For the text-containing cell, return its midpoint in (X, Y) coordinate format. 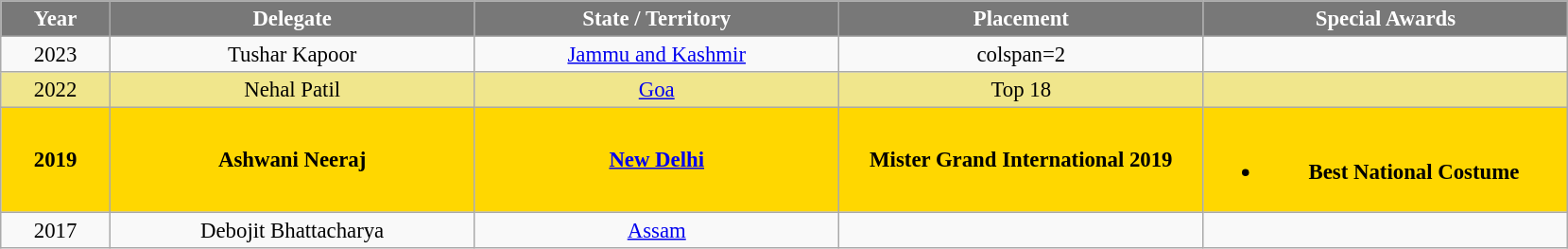
2023 (56, 55)
Best National Costume (1386, 160)
Year (56, 19)
Top 18 (1022, 90)
Goa (657, 90)
Mister Grand International 2019 (1022, 160)
2017 (56, 230)
Debojit Bhattacharya (292, 230)
New Delhi (657, 160)
State / Territory (657, 19)
colspan=2 (1022, 55)
Nehal Patil (292, 90)
2022 (56, 90)
Ashwani Neeraj (292, 160)
Assam (657, 230)
Placement (1022, 19)
Jammu and Kashmir (657, 55)
Special Awards (1386, 19)
Delegate (292, 19)
Tushar Kapoor (292, 55)
2019 (56, 160)
